Detect which cell encompasses the target text, then output its [x, y] center coordinate. 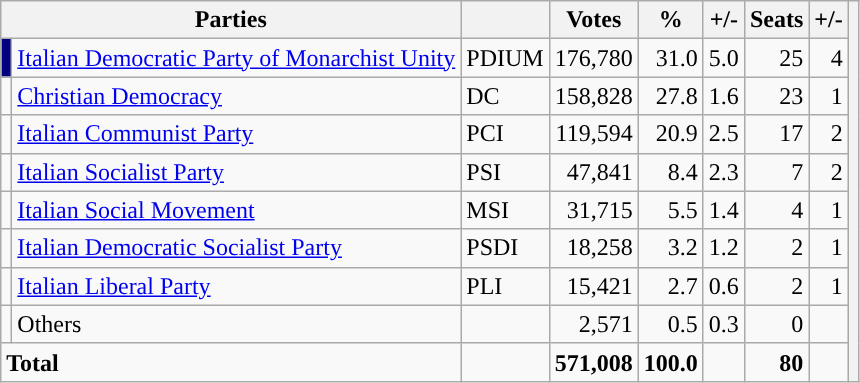
119,594 [594, 134]
Votes [594, 20]
5.5 [670, 210]
PSI [505, 172]
Italian Socialist Party [236, 172]
2.5 [724, 134]
8.4 [670, 172]
18,258 [594, 248]
Others [236, 324]
31,715 [594, 210]
31.0 [670, 58]
Italian Liberal Party [236, 286]
PDIUM [505, 58]
% [670, 20]
20.9 [670, 134]
3.2 [670, 248]
571,008 [594, 362]
176,780 [594, 58]
Total [231, 362]
27.8 [670, 96]
1.6 [724, 96]
47,841 [594, 172]
15,421 [594, 286]
5.0 [724, 58]
PLI [505, 286]
1.4 [724, 210]
Italian Communist Party [236, 134]
0.3 [724, 324]
0 [776, 324]
PSDI [505, 248]
0.5 [670, 324]
Christian Democracy [236, 96]
Italian Social Movement [236, 210]
2.3 [724, 172]
MSI [505, 210]
23 [776, 96]
Italian Democratic Socialist Party [236, 248]
2,571 [594, 324]
PCI [505, 134]
100.0 [670, 362]
17 [776, 134]
7 [776, 172]
25 [776, 58]
DC [505, 96]
Parties [231, 20]
1.2 [724, 248]
80 [776, 362]
0.6 [724, 286]
Italian Democratic Party of Monarchist Unity [236, 58]
158,828 [594, 96]
Seats [776, 20]
2.7 [670, 286]
